Locate the cell with the specified text and output its (x, y) center coordinate. 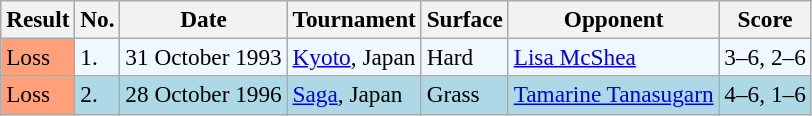
4–6, 1–6 (765, 95)
1. (98, 57)
Opponent (614, 19)
Surface (464, 19)
Hard (464, 57)
Date (204, 19)
3–6, 2–6 (765, 57)
28 October 1996 (204, 95)
31 October 1993 (204, 57)
Result (38, 19)
2. (98, 95)
Kyoto, Japan (354, 57)
Score (765, 19)
Grass (464, 95)
Lisa McShea (614, 57)
Tournament (354, 19)
Saga, Japan (354, 95)
Tamarine Tanasugarn (614, 95)
No. (98, 19)
